Determine the [X, Y] coordinate at the center of the cell enclosing the given text.  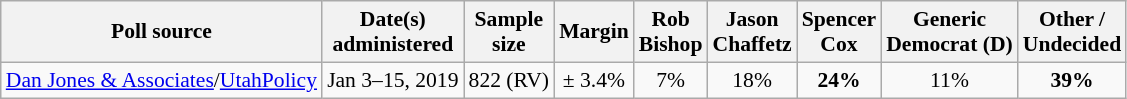
39% [1072, 80]
RobBishop [671, 32]
822 (RV) [510, 80]
Jan 3–15, 2019 [392, 80]
Date(s)administered [392, 32]
24% [839, 80]
JasonChaffetz [752, 32]
7% [671, 80]
11% [950, 80]
Dan Jones & Associates/UtahPolicy [162, 80]
SpencerCox [839, 32]
Samplesize [510, 32]
18% [752, 80]
GenericDemocrat (D) [950, 32]
Other /Undecided [1072, 32]
Poll source [162, 32]
± 3.4% [594, 80]
Margin [594, 32]
